Output the (x, y) coordinate of the center of the cell containing the given text.  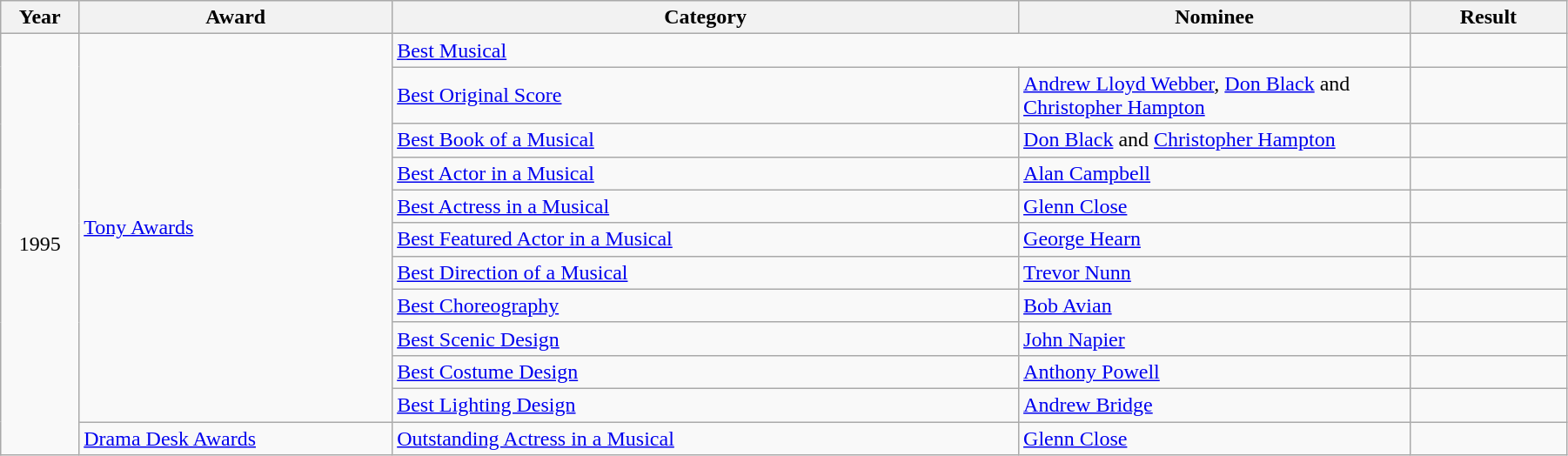
Result (1488, 17)
Best Lighting Design (706, 405)
Best Featured Actor in a Musical (706, 239)
Bob Avian (1215, 305)
Best Original Score (706, 96)
Andrew Bridge (1215, 405)
George Hearn (1215, 239)
Year (40, 17)
Best Book of a Musical (706, 140)
Best Direction of a Musical (706, 272)
Best Choreography (706, 305)
Best Actor in a Musical (706, 173)
Award (236, 17)
Category (706, 17)
Nominee (1215, 17)
Best Scenic Design (706, 339)
Alan Campbell (1215, 173)
Andrew Lloyd Webber, Don Black and Christopher Hampton (1215, 96)
Anthony Powell (1215, 372)
Tony Awards (236, 228)
1995 (40, 245)
Best Actress in a Musical (706, 206)
Best Musical (901, 50)
Best Costume Design (706, 372)
Drama Desk Awards (236, 438)
John Napier (1215, 339)
Don Black and Christopher Hampton (1215, 140)
Outstanding Actress in a Musical (706, 438)
Trevor Nunn (1215, 272)
